Locate the cell with the specified text and output its [x, y] center coordinate. 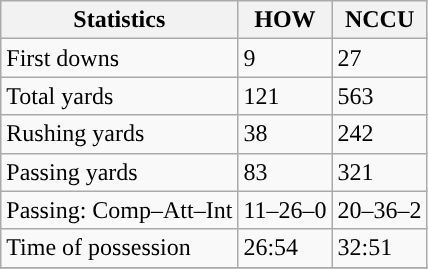
121 [285, 96]
20–36–2 [380, 210]
Passing: Comp–Att–Int [120, 210]
32:51 [380, 248]
NCCU [380, 20]
9 [285, 58]
563 [380, 96]
Rushing yards [120, 134]
38 [285, 134]
11–26–0 [285, 210]
Statistics [120, 20]
26:54 [285, 248]
Time of possession [120, 248]
HOW [285, 20]
27 [380, 58]
Total yards [120, 96]
First downs [120, 58]
83 [285, 172]
Passing yards [120, 172]
321 [380, 172]
242 [380, 134]
